Return the [X, Y] coordinate for the center point of the cell that contains the specified text.  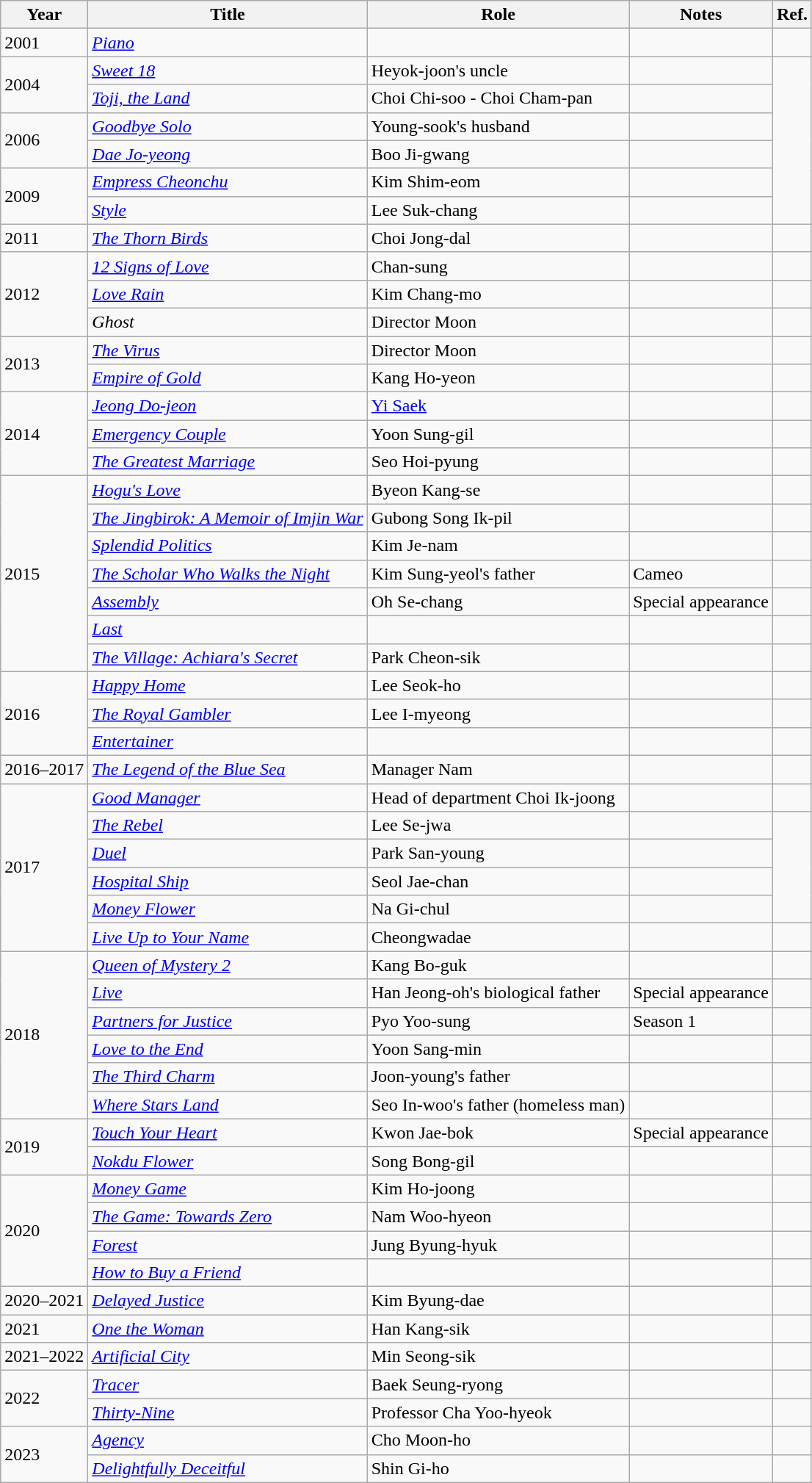
Empress Cheonchu [228, 182]
Jung Byung-hyuk [498, 1245]
2015 [44, 574]
Lee Seok-ho [498, 685]
Kwon Jae-bok [498, 1133]
Hospital Ship [228, 881]
2019 [44, 1147]
Kim Chang-mo [498, 294]
Pyo Yoo-sung [498, 1021]
Byeon Kang-se [498, 490]
Chan-sung [498, 266]
Role [498, 15]
Live [228, 993]
Love Rain [228, 294]
Tracer [228, 1385]
The Thorn Birds [228, 238]
Sweet 18 [228, 71]
Manager Nam [498, 769]
Yoon Sung-gil [498, 434]
Ghost [228, 322]
Kim Ho-joong [498, 1188]
The Greatest Marriage [228, 462]
Kang Ho-yeon [498, 378]
2017 [44, 867]
The Game: Towards Zero [228, 1216]
2004 [44, 84]
Love to the End [228, 1049]
The Virus [228, 350]
The Scholar Who Walks the Night [228, 574]
Queen of Mystery 2 [228, 965]
Nam Woo-hyeon [498, 1216]
Joon-young's father [498, 1077]
2006 [44, 140]
Min Seong-sik [498, 1357]
Seo Hoi-pyung [498, 462]
Artificial City [228, 1357]
2001 [44, 43]
Year [44, 15]
Kim Shim-eom [498, 182]
The Third Charm [228, 1077]
The Rebel [228, 826]
2009 [44, 196]
Yoon Sang-min [498, 1049]
Jeong Do-jeon [228, 406]
12 Signs of Love [228, 266]
2020 [44, 1230]
Shin Gi-ho [498, 1468]
Cho Moon-ho [498, 1440]
Notes [701, 15]
Toji, the Land [228, 98]
2021 [44, 1329]
Delightfully Deceitful [228, 1468]
Forest [228, 1245]
Partners for Justice [228, 1021]
Gubong Song Ik-pil [498, 518]
Lee I-myeong [498, 713]
Goodbye Solo [228, 126]
Cameo [701, 574]
The Royal Gambler [228, 713]
Kim Je-nam [498, 546]
Kim Sung-yeol's father [498, 574]
2016–2017 [44, 769]
Duel [228, 854]
Park Cheon-sik [498, 657]
The Jingbirok: A Memoir of Imjin War [228, 518]
Splendid Politics [228, 546]
Delayed Justice [228, 1301]
Young-sook's husband [498, 126]
Where Stars Land [228, 1105]
The Legend of the Blue Sea [228, 769]
Money Game [228, 1188]
Park San-young [498, 854]
2020–2021 [44, 1301]
2016 [44, 713]
Song Bong-gil [498, 1161]
2014 [44, 434]
2022 [44, 1399]
Empire of Gold [228, 378]
Heyok-joon's uncle [498, 71]
Dae Jo-yeong [228, 154]
Choi Jong-dal [498, 238]
Title [228, 15]
Style [228, 210]
Money Flower [228, 909]
Emergency Couple [228, 434]
2018 [44, 1035]
Head of department Choi Ik-joong [498, 797]
Oh Se-chang [498, 602]
Thirty-Nine [228, 1412]
Professor Cha Yoo-hyeok [498, 1412]
Kang Bo-guk [498, 965]
Yi Saek [498, 406]
The Village: Achiara's Secret [228, 657]
Live Up to Your Name [228, 937]
How to Buy a Friend [228, 1273]
Entertainer [228, 741]
Piano [228, 43]
Good Manager [228, 797]
Touch Your Heart [228, 1133]
Seol Jae-chan [498, 881]
Kim Byung-dae [498, 1301]
Assembly [228, 602]
Agency [228, 1440]
Nokdu Flower [228, 1161]
Happy Home [228, 685]
Na Gi-chul [498, 909]
2011 [44, 238]
2013 [44, 364]
Han Kang-sik [498, 1329]
Baek Seung-ryong [498, 1385]
Lee Se-jwa [498, 826]
Season 1 [701, 1021]
2012 [44, 294]
Cheongwadae [498, 937]
2023 [44, 1454]
2021–2022 [44, 1357]
One the Woman [228, 1329]
Last [228, 629]
Hogu's Love [228, 490]
Boo Ji-gwang [498, 154]
Choi Chi-soo - Choi Cham-pan [498, 98]
Seo In-woo's father (homeless man) [498, 1105]
Ref. [791, 15]
Lee Suk-chang [498, 210]
Han Jeong-oh's biological father [498, 993]
